Provide the (X, Y) coordinate of the cell's center where the given text is located.  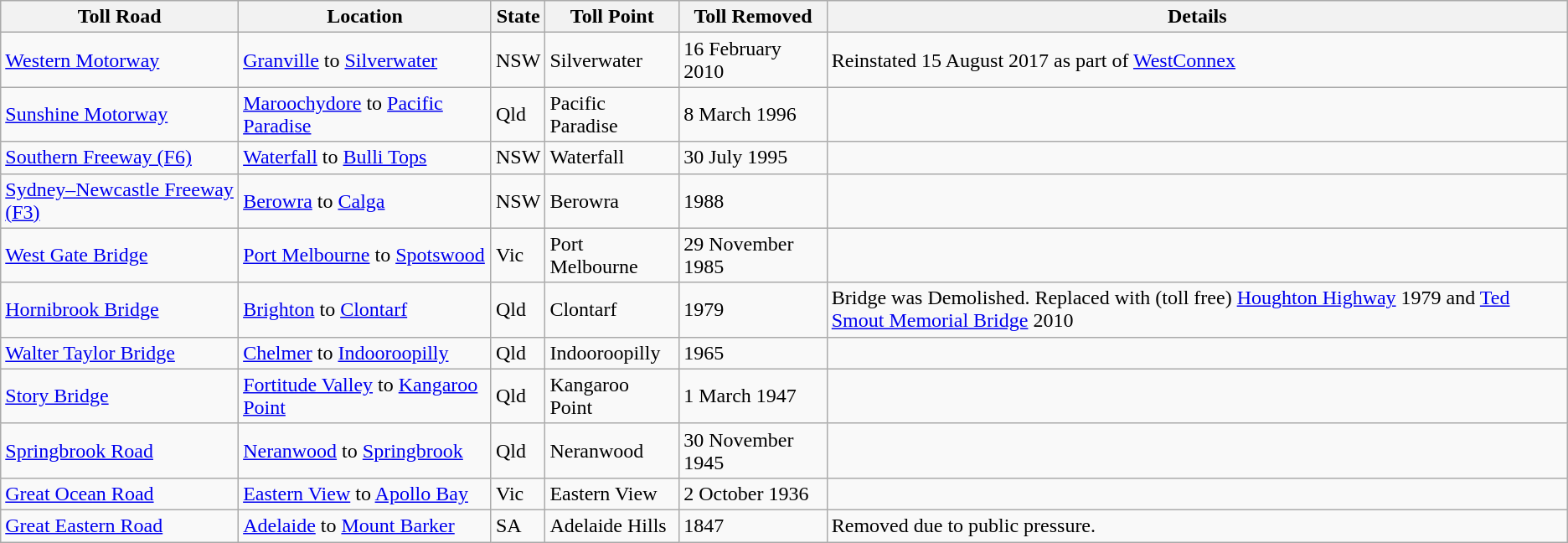
Port Melbourne to Spotswood (365, 255)
Toll Road (120, 17)
Berowra (612, 201)
Details (1197, 17)
Maroochydore to Pacific Paradise (365, 114)
Springbrook Road (120, 451)
Great Ocean Road (120, 494)
Removed due to public pressure. (1197, 525)
1965 (754, 353)
30 July 1995 (754, 158)
Silverwater (612, 60)
Port Melbourne (612, 255)
1 March 1947 (754, 396)
29 November 1985 (754, 255)
Clontarf (612, 310)
Toll Removed (754, 17)
Western Motorway (120, 60)
8 March 1996 (754, 114)
Toll Point (612, 17)
Adelaide to Mount Barker (365, 525)
Bridge was Demolished. Replaced with (toll free) Houghton Highway 1979 and Ted Smout Memorial Bridge 2010 (1197, 310)
Chelmer to Indooroopilly (365, 353)
16 February 2010 (754, 60)
Indooroopilly (612, 353)
Waterfall to Bulli Tops (365, 158)
Hornibrook Bridge (120, 310)
West Gate Bridge (120, 255)
Berowra to Calga (365, 201)
Sunshine Motorway (120, 114)
2 October 1936 (754, 494)
Fortitude Valley to Kangaroo Point (365, 396)
Story Bridge (120, 396)
30 November 1945 (754, 451)
Neranwood (612, 451)
Great Eastern Road (120, 525)
1988 (754, 201)
1847 (754, 525)
Reinstated 15 August 2017 as part of WestConnex (1197, 60)
Pacific Paradise (612, 114)
Southern Freeway (F6) (120, 158)
Eastern View to Apollo Bay (365, 494)
Granville to Silverwater (365, 60)
Neranwood to Springbrook (365, 451)
Location (365, 17)
Eastern View (612, 494)
Adelaide Hills (612, 525)
Brighton to Clontarf (365, 310)
Walter Taylor Bridge (120, 353)
State (518, 17)
Kangaroo Point (612, 396)
Waterfall (612, 158)
1979 (754, 310)
Sydney–Newcastle Freeway (F3) (120, 201)
SA (518, 525)
